Extract the [X, Y] coordinate from the center of the cell holding the provided text.  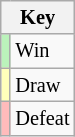
Defeat [42, 118]
Draw [42, 85]
Win [42, 51]
Key [38, 17]
